Locate the cell with the specified text and output its (X, Y) center coordinate. 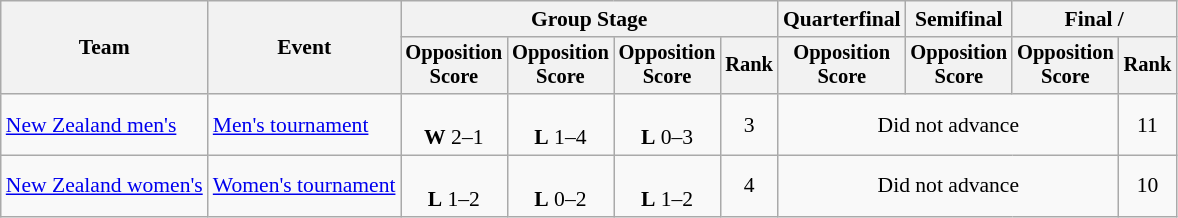
Semifinal (960, 19)
Women's tournament (304, 186)
L 1–4 (560, 124)
L 0–2 (560, 186)
4 (749, 186)
Final / (1094, 19)
Team (104, 48)
L 0–3 (668, 124)
3 (749, 124)
New Zealand women's (104, 186)
Group Stage (588, 19)
Event (304, 48)
10 (1148, 186)
11 (1148, 124)
Quarterfinal (842, 19)
W 2–1 (454, 124)
New Zealand men's (104, 124)
Men's tournament (304, 124)
